Determine the (x, y) coordinate at the center of the cell enclosing the given text.  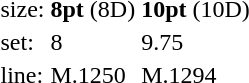
8 (93, 42)
